Locate the cell with the specified text and output its [x, y] center coordinate. 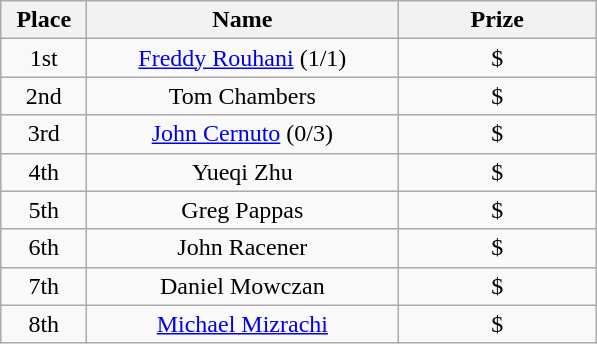
Michael Mizrachi [242, 324]
1st [44, 58]
Place [44, 20]
6th [44, 248]
8th [44, 324]
Prize [498, 20]
John Racener [242, 248]
Tom Chambers [242, 96]
Greg Pappas [242, 210]
2nd [44, 96]
3rd [44, 134]
7th [44, 286]
Freddy Rouhani (1/1) [242, 58]
Daniel Mowczan [242, 286]
4th [44, 172]
Name [242, 20]
5th [44, 210]
Yueqi Zhu [242, 172]
John Cernuto (0/3) [242, 134]
